Extract the [x, y] coordinate from the center of the cell holding the provided text.  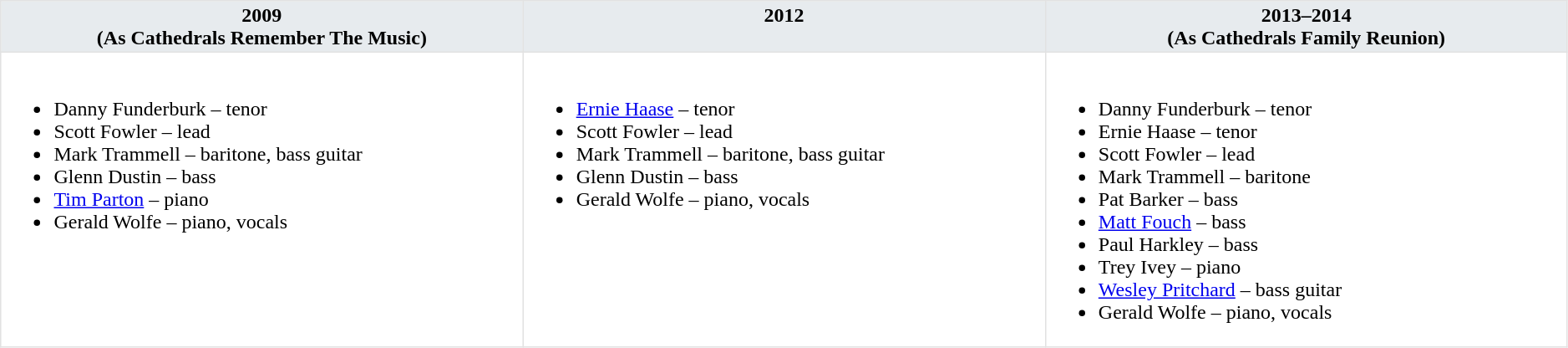
2013–2014(As Cathedrals Family Reunion) [1307, 27]
2009(As Cathedrals Remember The Music) [262, 27]
Ernie Haase – tenorScott Fowler – leadMark Trammell – baritone, bass guitarGlenn Dustin – bassGerald Wolfe – piano, vocals [784, 199]
Danny Funderburk – tenorScott Fowler – leadMark Trammell – baritone, bass guitarGlenn Dustin – bassTim Parton – pianoGerald Wolfe – piano, vocals [262, 199]
2012 [784, 27]
